Provide the (X, Y) coordinate of the cell's center where the given text is located.  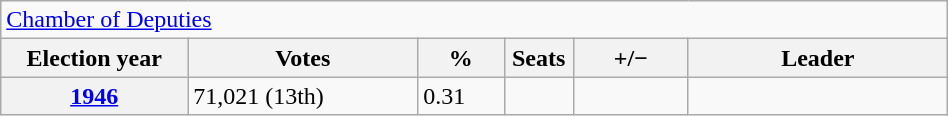
Votes (303, 58)
+/− (630, 58)
Seats (538, 58)
Leader (818, 58)
% (461, 58)
0.31 (461, 96)
71,021 (13th) (303, 96)
Election year (94, 58)
1946 (94, 96)
Chamber of Deputies (474, 20)
